Capture the cell that displays the provided text and extract its [X, Y] central coordinate. 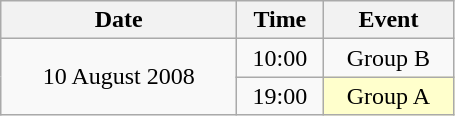
10:00 [280, 58]
19:00 [280, 96]
Date [119, 20]
Group A [388, 96]
Event [388, 20]
10 August 2008 [119, 77]
Time [280, 20]
Group B [388, 58]
